Scan for the cell matching the given text and deliver its (X, Y) coordinate at center. 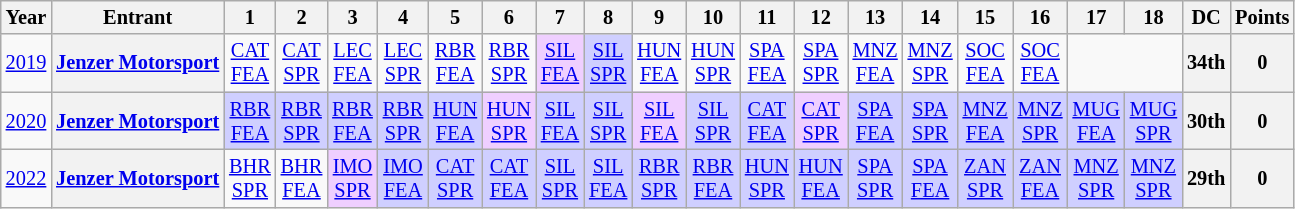
ZANSPR (986, 178)
2022 (26, 178)
29th (1206, 178)
4 (403, 17)
BHRFEA (302, 178)
15 (986, 17)
18 (1154, 17)
MUGSPR (1154, 121)
30th (1206, 121)
34th (1206, 63)
6 (509, 17)
Points (1262, 17)
2020 (26, 121)
2 (302, 17)
8 (608, 17)
LECSPR (403, 63)
5 (455, 17)
9 (659, 17)
13 (876, 17)
2019 (26, 63)
14 (930, 17)
17 (1096, 17)
IMOSPR (352, 178)
7 (560, 17)
IMOFEA (403, 178)
12 (821, 17)
DC (1206, 17)
ZANFEA (1040, 178)
Entrant (138, 17)
10 (713, 17)
3 (352, 17)
16 (1040, 17)
1 (250, 17)
MUGFEA (1096, 121)
11 (767, 17)
BHRSPR (250, 178)
Year (26, 17)
LECFEA (352, 63)
